Scan for the cell matching the given text and deliver its (x, y) coordinate at center. 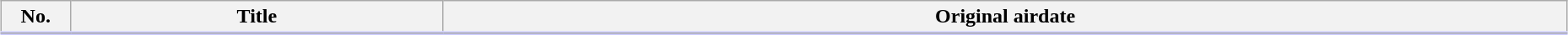
No. (35, 17)
Original airdate (1005, 17)
Title (257, 17)
